Search for the cell housing the specified text and yield its (x, y) center coordinate. 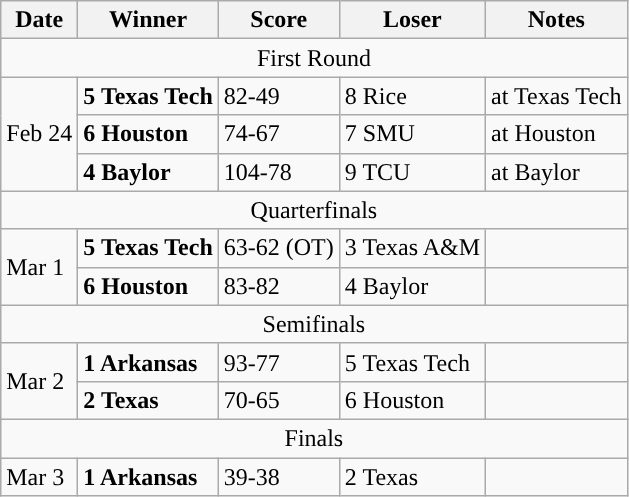
Winner (148, 20)
Mar 3 (40, 477)
Date (40, 20)
39-38 (278, 477)
70-65 (278, 400)
9 TCU (412, 172)
82-49 (278, 96)
3 Texas A&M (412, 248)
Score (278, 20)
Feb 24 (40, 134)
Mar 1 (40, 267)
93-77 (278, 362)
Semifinals (314, 324)
at Texas Tech (556, 96)
Loser (412, 20)
74-67 (278, 134)
Mar 2 (40, 381)
First Round (314, 58)
Finals (314, 438)
83-82 (278, 286)
7 SMU (412, 134)
at Houston (556, 134)
63-62 (OT) (278, 248)
Quarterfinals (314, 210)
8 Rice (412, 96)
104-78 (278, 172)
at Baylor (556, 172)
Notes (556, 20)
